Capture the cell that displays the provided text and extract its (x, y) central coordinate. 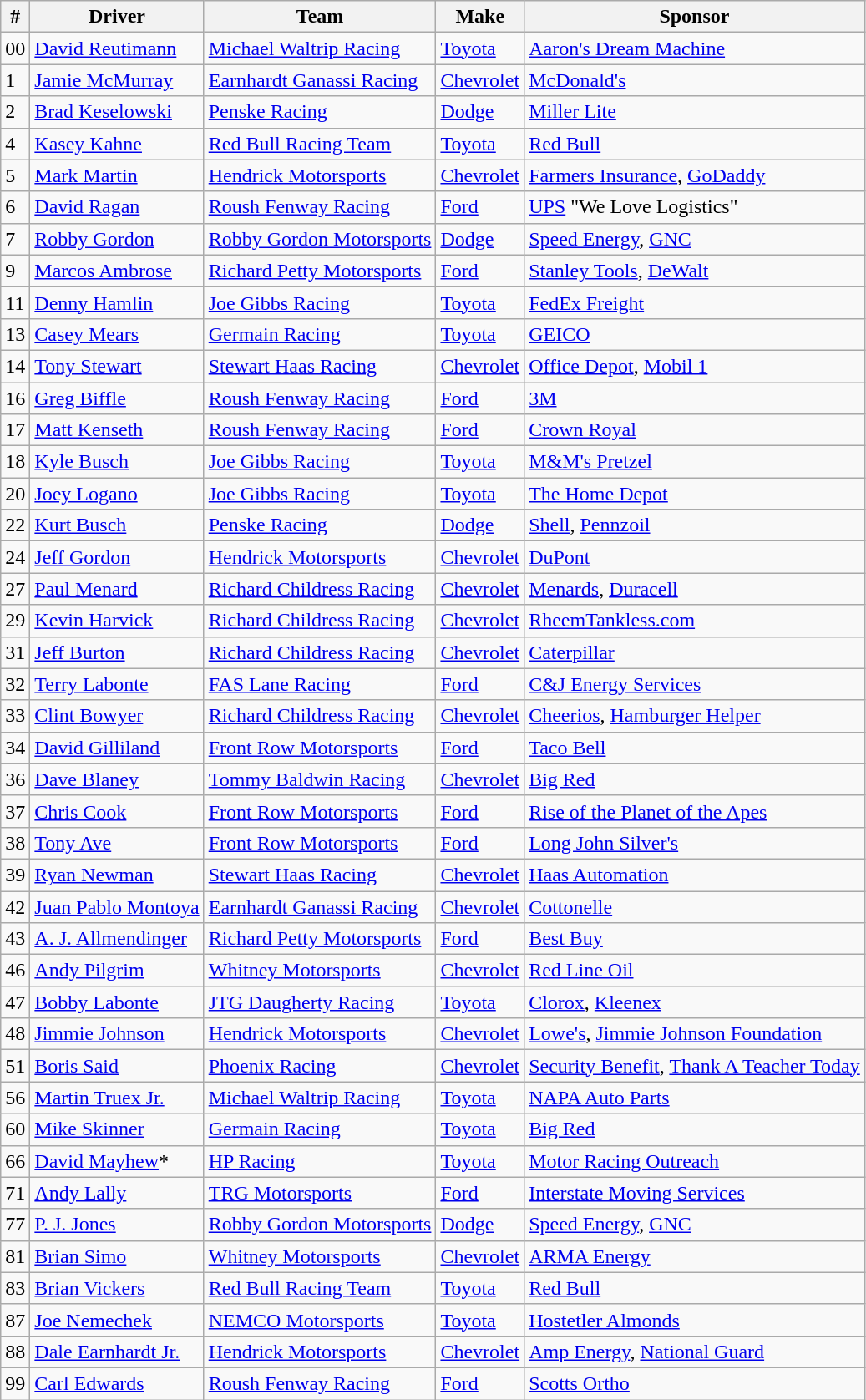
Lowe's, Jimmie Johnson Foundation (695, 1034)
Boris Said (117, 1066)
Security Benefit, Thank A Teacher Today (695, 1066)
Miller Lite (695, 112)
Jeff Burton (117, 652)
C&J Energy Services (695, 684)
Ryan Newman (117, 875)
TRG Motorsports (320, 1193)
Denny Hamlin (117, 302)
66 (15, 1161)
Casey Mears (117, 334)
22 (15, 525)
Red Line Oil (695, 971)
Shell, Pennzoil (695, 525)
5 (15, 175)
4 (15, 144)
Scotts Ortho (695, 1383)
7 (15, 239)
51 (15, 1066)
Marcos Ambrose (117, 271)
42 (15, 906)
# (15, 17)
DuPont (695, 557)
Jimmie Johnson (117, 1034)
Brad Keselowski (117, 112)
Crown Royal (695, 430)
Stanley Tools, DeWalt (695, 271)
3M (695, 398)
43 (15, 939)
32 (15, 684)
Rise of the Planet of the Apes (695, 811)
2 (15, 112)
NEMCO Motorsports (320, 1320)
Make (480, 17)
Mark Martin (117, 175)
FedEx Freight (695, 302)
NAPA Auto Parts (695, 1098)
Cottonelle (695, 906)
18 (15, 462)
David Ragan (117, 207)
David Mayhew* (117, 1161)
GEICO (695, 334)
38 (15, 843)
Office Depot, Mobil 1 (695, 366)
McDonald's (695, 80)
36 (15, 779)
Tony Stewart (117, 366)
Motor Racing Outreach (695, 1161)
6 (15, 207)
Brian Vickers (117, 1288)
11 (15, 302)
David Gilliland (117, 748)
Kurt Busch (117, 525)
Joe Nemechek (117, 1320)
9 (15, 271)
14 (15, 366)
Team (320, 17)
Andy Pilgrim (117, 971)
37 (15, 811)
00 (15, 48)
Sponsor (695, 17)
The Home Depot (695, 494)
33 (15, 716)
47 (15, 1002)
Caterpillar (695, 652)
Jeff Gordon (117, 557)
Clint Bowyer (117, 716)
Interstate Moving Services (695, 1193)
HP Racing (320, 1161)
Cheerios, Hamburger Helper (695, 716)
99 (15, 1383)
David Reutimann (117, 48)
Best Buy (695, 939)
Amp Energy, National Guard (695, 1352)
13 (15, 334)
Bobby Labonte (117, 1002)
Kyle Busch (117, 462)
Martin Truex Jr. (117, 1098)
Chris Cook (117, 811)
34 (15, 748)
Driver (117, 17)
77 (15, 1225)
Brian Simo (117, 1256)
Andy Lally (117, 1193)
24 (15, 557)
Phoenix Racing (320, 1066)
83 (15, 1288)
29 (15, 621)
M&M's Pretzel (695, 462)
Farmers Insurance, GoDaddy (695, 175)
27 (15, 589)
Clorox, Kleenex (695, 1002)
Joey Logano (117, 494)
81 (15, 1256)
88 (15, 1352)
Jamie McMurray (117, 80)
Carl Edwards (117, 1383)
Tommy Baldwin Racing (320, 779)
ARMA Energy (695, 1256)
71 (15, 1193)
20 (15, 494)
1 (15, 80)
31 (15, 652)
17 (15, 430)
Kasey Kahne (117, 144)
Greg Biffle (117, 398)
JTG Daugherty Racing (320, 1002)
39 (15, 875)
Dale Earnhardt Jr. (117, 1352)
Paul Menard (117, 589)
UPS "We Love Logistics" (695, 207)
A. J. Allmendinger (117, 939)
Taco Bell (695, 748)
Haas Automation (695, 875)
16 (15, 398)
Terry Labonte (117, 684)
Long John Silver's (695, 843)
Dave Blaney (117, 779)
FAS Lane Racing (320, 684)
Hostetler Almonds (695, 1320)
Robby Gordon (117, 239)
60 (15, 1129)
48 (15, 1034)
Juan Pablo Montoya (117, 906)
P. J. Jones (117, 1225)
46 (15, 971)
87 (15, 1320)
Kevin Harvick (117, 621)
RheemTankless.com (695, 621)
Tony Ave (117, 843)
56 (15, 1098)
Matt Kenseth (117, 430)
Menards, Duracell (695, 589)
Mike Skinner (117, 1129)
Aaron's Dream Machine (695, 48)
